Scan for the cell matching the given text and deliver its [x, y] coordinate at center. 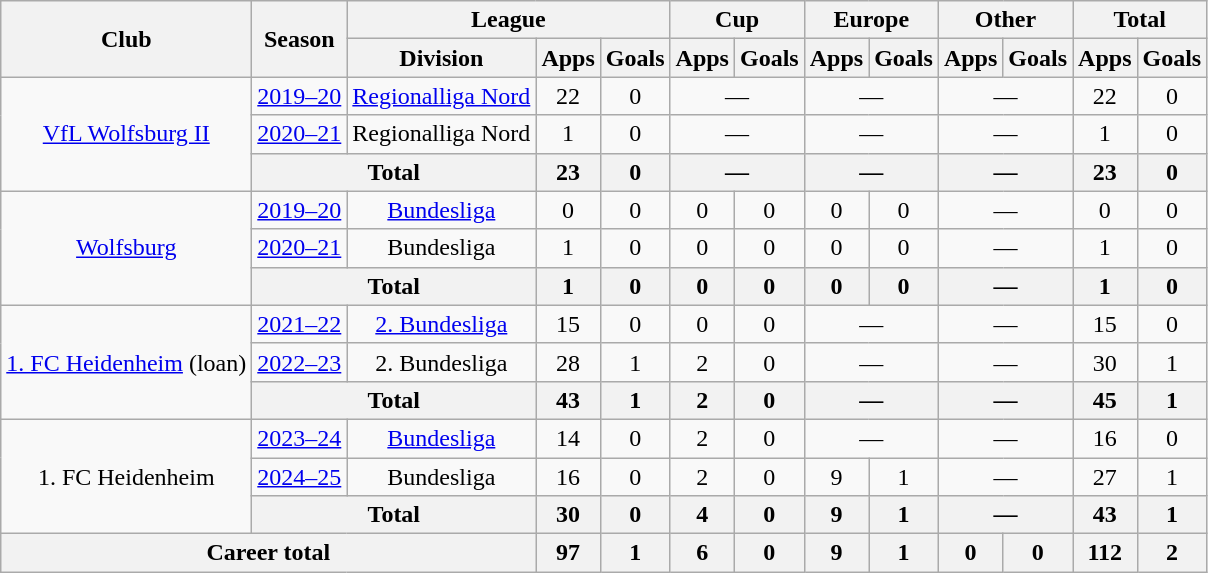
2022–23 [300, 362]
2023–24 [300, 438]
2024–25 [300, 477]
6 [702, 553]
Europe [871, 20]
Division [442, 58]
14 [568, 438]
97 [568, 553]
Career total [268, 553]
Cup [737, 20]
45 [1105, 400]
Season [300, 39]
28 [568, 362]
112 [1105, 553]
Club [126, 39]
Wolfsburg [126, 248]
1. FC Heidenheim (loan) [126, 362]
27 [1105, 477]
League [508, 20]
Other [1005, 20]
1. FC Heidenheim [126, 476]
2021–22 [300, 324]
VfL Wolfsburg II [126, 134]
4 [702, 515]
